Provide the (X, Y) coordinate of the cell's center where the given text is located.  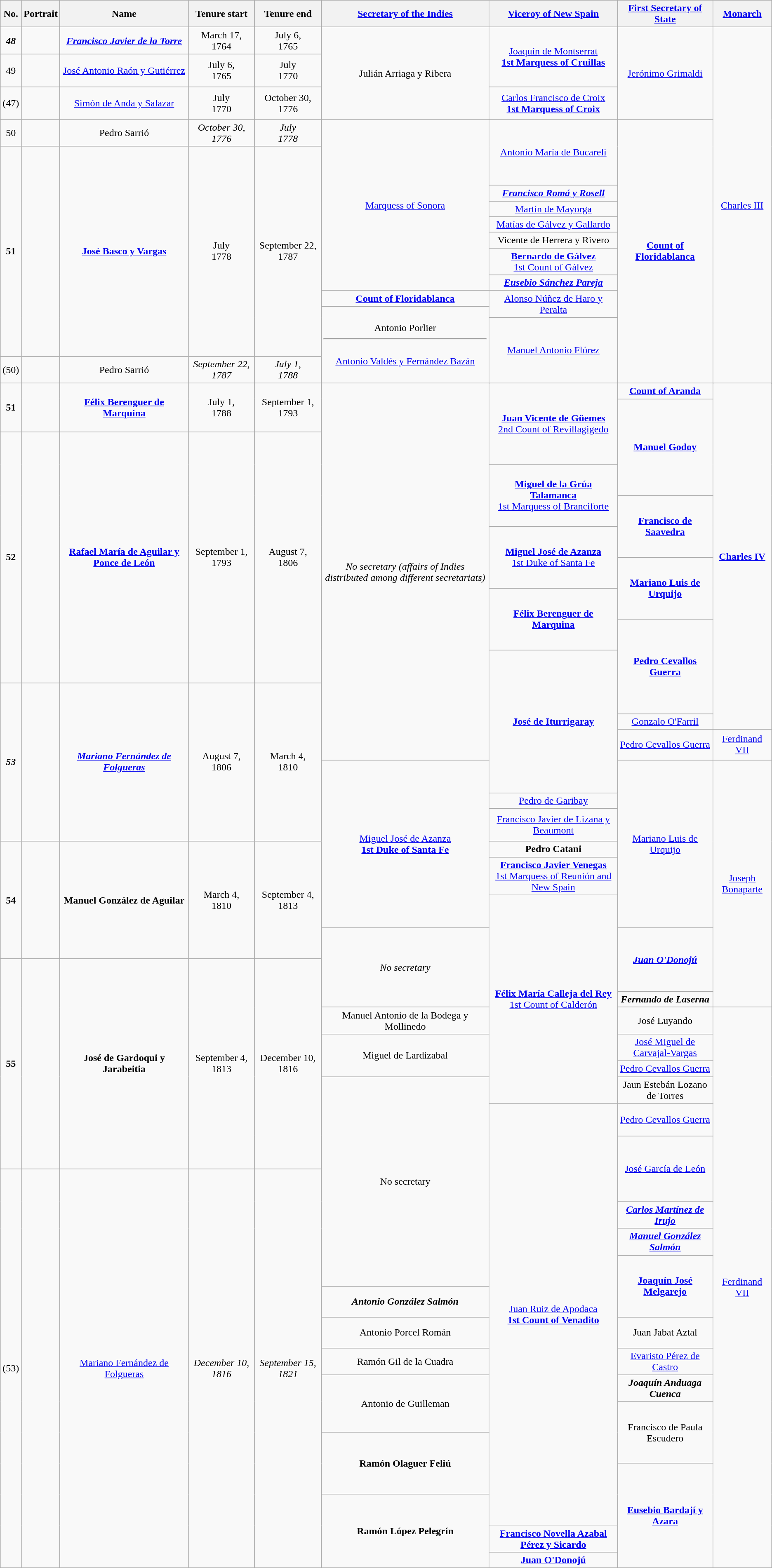
Juan Jabat Aztal (665, 1332)
Simón de Anda y Salazar (124, 103)
52 (11, 557)
First Secretary of State (665, 14)
Charles IV (742, 556)
Bernardo de Gálvez1st Count of Gálvez (553, 261)
(53) (11, 1368)
Manuel Godoy (665, 447)
Fernando de Laserna (665, 999)
Eusebio Bardají y Azara (665, 1515)
Count of Aranda (665, 391)
Francisco Romá y Rosell (553, 193)
Félix María Calleja del Rey1st Count of Calderón (553, 999)
53 (11, 762)
José Miguel de Carvajal-Vargas (665, 1047)
Manuel González Salmón (665, 1242)
50 (11, 133)
Antonio Porcel Román (405, 1332)
Manuel González de Aguilar (124, 900)
Joseph Bonaparte (742, 884)
Charles III (742, 205)
Martín de Mayorga (553, 209)
Matías de Gálvez y Gallardo (553, 225)
Marquess of Sonora (405, 205)
José de Gardoqui y Jarabeitia (124, 1064)
Antonio González Salmón (405, 1302)
Manuel Antonio de la Bodega y Mollinedo (405, 1021)
Tenure end (288, 14)
José García de León (665, 1169)
(47) (11, 103)
Joaquín Anduaga Cuenca (665, 1388)
Francisco Javier de la Torre (124, 40)
Pedro Catani (553, 849)
Manuel Antonio Flórez (553, 350)
Evaristo Pérez de Castro (665, 1361)
José Antonio Raón y Gutiérrez (124, 70)
Miguel de la Grúa Talamanca1st Marquess of Branciforte (553, 495)
Secretary of the Indies (405, 14)
Antonio María de Bucareli (553, 153)
José de Iturrigaray (553, 721)
Juan Vicente de Güemes2nd Count of Revillagigedo (553, 424)
Carlos Francisco de Croix1st Marquess of Croix (553, 103)
Ramón Gil de la Cuadra (405, 1361)
(50) (11, 369)
Pedro de Garibay (553, 801)
48 (11, 40)
Vicente de Herrera y Rivero (553, 240)
Antonio de Guilleman (405, 1404)
José Luyando (665, 1021)
Name (124, 14)
Miguel de Lardizabal (405, 1055)
Francisco Javier Venegas1st Marquess of Reunión and New Spain (553, 876)
Francisco Javier de Lizana y Beaumont (553, 825)
Antonio Porlier Antonio Valdés y Fernández Bazán (405, 345)
Francisco Novella Azabal Pérez y Sicardo (553, 1538)
Joaquín de Montserrat1st Marquess of Cruillas (553, 57)
Julián Arriaga y Ribera (405, 73)
Eusebio Sánchez Pareja (553, 283)
September 15,1821 (288, 1368)
Monarch (742, 14)
Jerónimo Grimaldi (665, 73)
49 (11, 70)
Ramón Olaguer Feliú (405, 1463)
Joaquín José Melgarejo (665, 1286)
José Basco y Vargas (124, 251)
Tenure start (222, 14)
Carlos Martínez de Irujo (665, 1215)
March 17,1764 (222, 40)
No. (11, 14)
Francisco de Saavedra (665, 526)
No secretary (affairs of Indies distributed among different secretariats) (405, 571)
Ramón López Pelegrín (405, 1531)
Portrait (41, 14)
Juan Ruiz de Apodaca1st Count of Venadito (553, 1314)
55 (11, 1064)
54 (11, 900)
Rafael María de Aguilar y Ponce de León (124, 557)
Francisco de Paula Escudero (665, 1432)
Alonso Núñez de Haro y Peralta (553, 304)
Gonzalo O'Farril (665, 721)
Jaun Estebán Lozano de Torres (665, 1090)
Viceroy of New Spain (553, 14)
